Provide the [X, Y] coordinate of the cell's center where the given text is located.  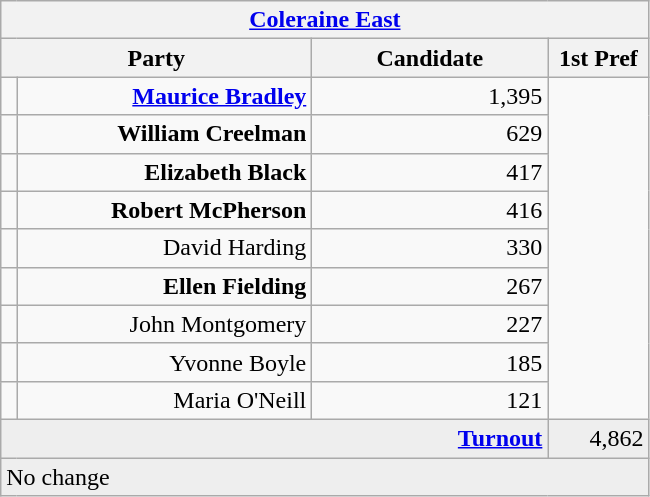
1,395 [430, 96]
185 [430, 362]
Ellen Fielding [164, 286]
227 [430, 324]
267 [430, 286]
Coleraine East [325, 20]
Robert McPherson [164, 210]
416 [430, 210]
4,862 [598, 438]
1st Pref [598, 58]
Yvonne Boyle [164, 362]
John Montgomery [164, 324]
David Harding [164, 248]
417 [430, 172]
Maria O'Neill [164, 400]
Maurice Bradley [164, 96]
Turnout [274, 438]
William Creelman [164, 134]
Candidate [430, 58]
Party [156, 58]
629 [430, 134]
Elizabeth Black [164, 172]
330 [430, 248]
121 [430, 400]
No change [325, 477]
